Return the [x, y] coordinate for the center point of the cell that contains the specified text.  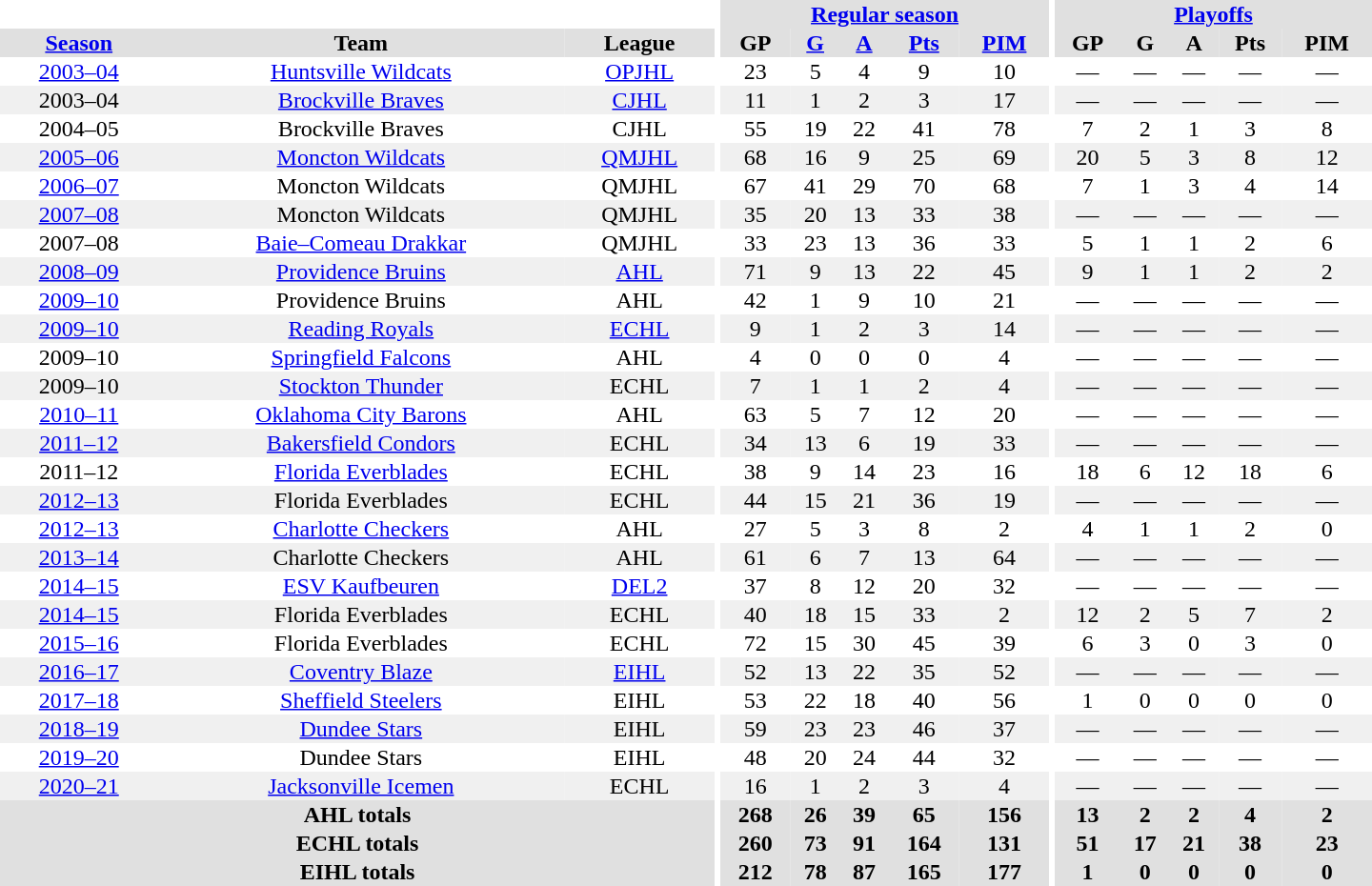
87 [863, 872]
212 [756, 872]
ECHL totals [357, 843]
27 [756, 529]
Huntsville Wildcats [360, 71]
2015–16 [78, 643]
Team [360, 43]
2004–05 [78, 129]
2005–06 [78, 157]
165 [924, 872]
34 [756, 443]
2017–18 [78, 700]
2006–07 [78, 186]
65 [924, 815]
League [639, 43]
53 [756, 700]
Reading Royals [360, 329]
ESV Kaufbeuren [360, 586]
46 [924, 729]
Jacksonville Icemen [360, 786]
55 [756, 129]
2016–17 [78, 672]
Season [78, 43]
2018–19 [78, 729]
131 [1004, 843]
30 [863, 643]
67 [756, 186]
24 [863, 757]
26 [816, 815]
Bakersfield Condors [360, 443]
91 [863, 843]
2008–09 [78, 272]
42 [756, 300]
DEL2 [639, 586]
156 [1004, 815]
56 [1004, 700]
59 [756, 729]
48 [756, 757]
63 [756, 414]
177 [1004, 872]
268 [756, 815]
Regular season [885, 14]
2013–14 [78, 557]
AHL totals [357, 815]
61 [756, 557]
Playoffs [1214, 14]
25 [924, 157]
29 [863, 186]
Coventry Blaze [360, 672]
11 [756, 100]
Oklahoma City Barons [360, 414]
164 [924, 843]
Stockton Thunder [360, 386]
72 [756, 643]
2010–11 [78, 414]
Baie–Comeau Drakkar [360, 243]
70 [924, 186]
2020–21 [78, 786]
Sheffield Steelers [360, 700]
71 [756, 272]
260 [756, 843]
OPJHL [639, 71]
69 [1004, 157]
73 [816, 843]
EIHL totals [357, 872]
64 [1004, 557]
Springfield Falcons [360, 357]
51 [1088, 843]
2019–20 [78, 757]
